Pinpoint the cell where the given text exists, returning its [x, y] midpoint coordinate. 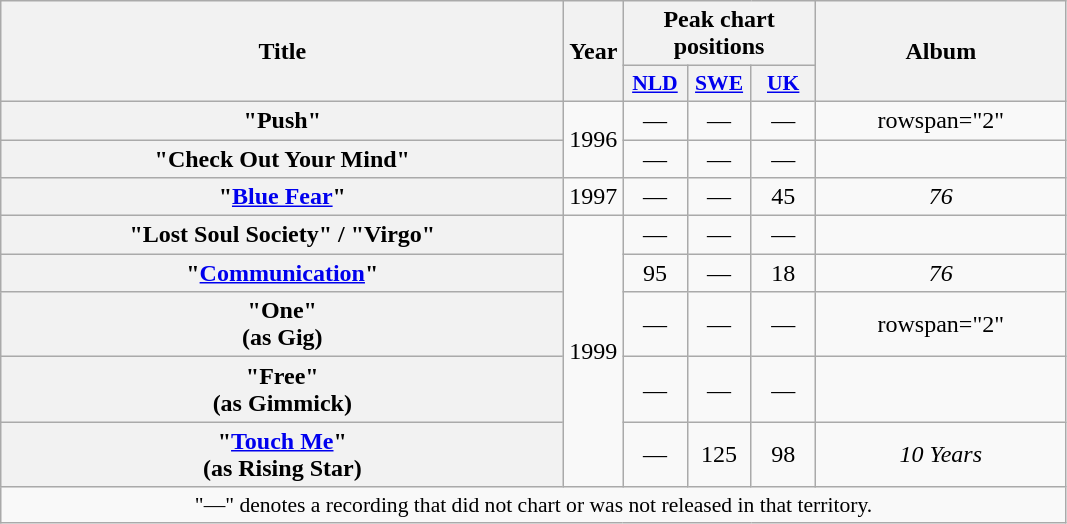
"Lost Soul Society" / "Virgo" [282, 235]
UK [783, 84]
95 [655, 273]
45 [783, 197]
1999 [594, 352]
Year [594, 52]
"Blue Fear" [282, 197]
98 [783, 454]
1997 [594, 197]
SWE [719, 84]
NLD [655, 84]
18 [783, 273]
"Communication" [282, 273]
"Check Out Your Mind" [282, 159]
Peak chart positions [719, 34]
"Touch Me"(as Rising Star) [282, 454]
"—" denotes a recording that did not chart or was not released in that territory. [534, 505]
Title [282, 52]
125 [719, 454]
"Push" [282, 120]
"Free" (as Gimmick) [282, 390]
10 Years [940, 454]
Album [940, 52]
"One" (as Gig) [282, 324]
1996 [594, 139]
